Find where the given text appears and provide that cell's center as (X, Y) coordinate. 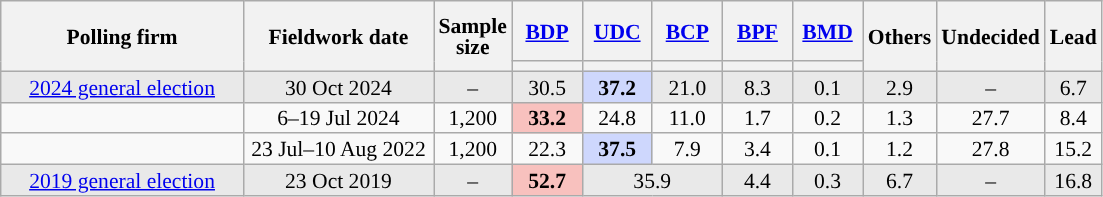
27.8 (990, 150)
33.2 (547, 118)
Lead (1074, 36)
BCP (687, 31)
3.4 (757, 150)
BPF (757, 31)
2024 general election (122, 86)
16.8 (1074, 180)
15.2 (1074, 150)
Others (900, 36)
1.2 (900, 150)
0.3 (827, 180)
11.0 (687, 118)
6–19 Jul 2024 (338, 118)
24.8 (617, 118)
1.3 (900, 118)
52.7 (547, 180)
Fieldwork date (338, 36)
35.9 (652, 180)
23 Jul–10 Aug 2022 (338, 150)
BMD (827, 31)
4.4 (757, 180)
37.5 (617, 150)
Undecided (990, 36)
Samplesize (473, 36)
Polling firm (122, 36)
22.3 (547, 150)
8.3 (757, 86)
UDC (617, 31)
7.9 (687, 150)
21.0 (687, 86)
23 Oct 2019 (338, 180)
2019 general election (122, 180)
1.7 (757, 118)
30 Oct 2024 (338, 86)
8.4 (1074, 118)
2.9 (900, 86)
30.5 (547, 86)
0.2 (827, 118)
27.7 (990, 118)
37.2 (617, 86)
BDP (547, 31)
